From the cell containing the given text, extract its center point as (x, y) coordinate. 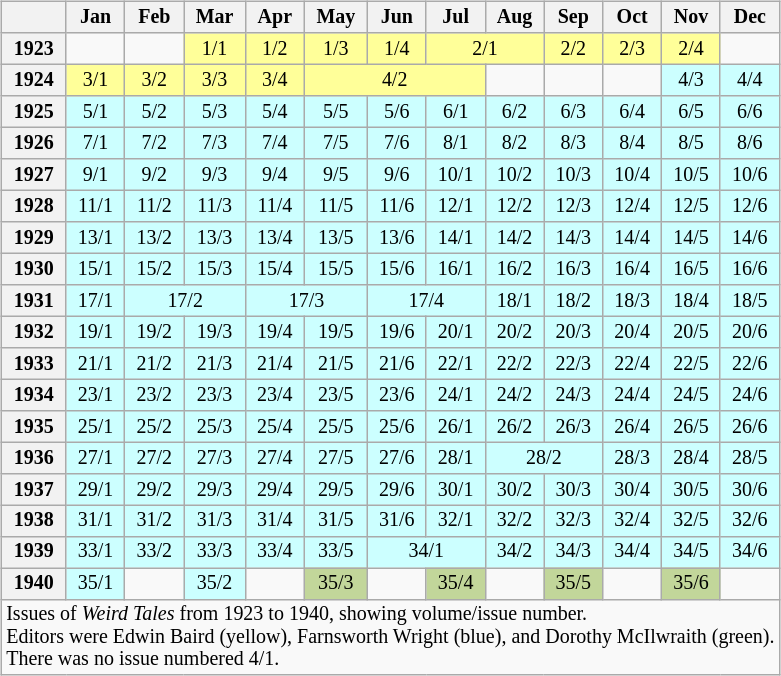
2/4 (692, 48)
35/5 (574, 584)
24/2 (514, 394)
12/4 (632, 206)
26/6 (750, 426)
11/4 (274, 206)
21/6 (396, 364)
1937 (34, 490)
35/2 (215, 584)
24/3 (574, 394)
1933 (34, 364)
6/6 (750, 112)
25/2 (154, 426)
18/4 (692, 300)
4/3 (692, 80)
19/2 (154, 332)
35/6 (692, 584)
10/3 (574, 174)
33/2 (154, 552)
8/6 (750, 144)
1935 (34, 426)
31/4 (274, 520)
17/4 (426, 300)
16/4 (632, 268)
20/3 (574, 332)
31/1 (96, 520)
1939 (34, 552)
26/4 (632, 426)
31/6 (396, 520)
25/1 (96, 426)
29/2 (154, 490)
17/3 (306, 300)
28/3 (632, 458)
1932 (34, 332)
25/4 (274, 426)
32/3 (574, 520)
26/2 (514, 426)
5/3 (215, 112)
22/6 (750, 364)
15/6 (396, 268)
14/3 (574, 238)
18/1 (514, 300)
25/6 (396, 426)
6/2 (514, 112)
6/5 (692, 112)
31/3 (215, 520)
24/1 (456, 394)
11/5 (336, 206)
16/1 (456, 268)
13/5 (336, 238)
5/5 (336, 112)
9/3 (215, 174)
12/3 (574, 206)
30/3 (574, 490)
21/4 (274, 364)
16/6 (750, 268)
18/2 (574, 300)
27/2 (154, 458)
34/6 (750, 552)
1928 (34, 206)
30/4 (632, 490)
20/6 (750, 332)
Sep (574, 18)
1929 (34, 238)
7/3 (215, 144)
14/4 (632, 238)
Dec (750, 18)
23/3 (215, 394)
20/2 (514, 332)
6/3 (574, 112)
6/4 (632, 112)
23/1 (96, 394)
15/5 (336, 268)
32/2 (514, 520)
1934 (34, 394)
Mar (215, 18)
30/2 (514, 490)
32/4 (632, 520)
Apr (274, 18)
12/1 (456, 206)
29/1 (96, 490)
1927 (34, 174)
11/3 (215, 206)
8/5 (692, 144)
10/2 (514, 174)
5/2 (154, 112)
24/6 (750, 394)
2/3 (632, 48)
Jan (96, 18)
15/2 (154, 268)
5/1 (96, 112)
27/4 (274, 458)
5/6 (396, 112)
7/6 (396, 144)
23/2 (154, 394)
3/2 (154, 80)
30/5 (692, 490)
15/1 (96, 268)
4/2 (394, 80)
20/4 (632, 332)
1931 (34, 300)
10/6 (750, 174)
18/3 (632, 300)
34/2 (514, 552)
6/1 (456, 112)
35/3 (336, 584)
16/3 (574, 268)
19/3 (215, 332)
Aug (514, 18)
11/2 (154, 206)
21/1 (96, 364)
9/4 (274, 174)
17/2 (186, 300)
7/4 (274, 144)
1/3 (336, 48)
8/3 (574, 144)
12/6 (750, 206)
14/5 (692, 238)
Jun (396, 18)
20/5 (692, 332)
25/3 (215, 426)
10/5 (692, 174)
13/6 (396, 238)
34/3 (574, 552)
19/4 (274, 332)
9/5 (336, 174)
1938 (34, 520)
1923 (34, 48)
15/3 (215, 268)
13/3 (215, 238)
1925 (34, 112)
16/5 (692, 268)
3/4 (274, 80)
May (336, 18)
22/5 (692, 364)
29/3 (215, 490)
13/2 (154, 238)
34/1 (426, 552)
27/6 (396, 458)
21/3 (215, 364)
34/5 (692, 552)
1940 (34, 584)
8/1 (456, 144)
8/4 (632, 144)
12/5 (692, 206)
28/4 (692, 458)
22/3 (574, 364)
26/3 (574, 426)
13/4 (274, 238)
19/1 (96, 332)
32/5 (692, 520)
30/6 (750, 490)
Jul (456, 18)
32/6 (750, 520)
11/6 (396, 206)
14/1 (456, 238)
9/6 (396, 174)
31/2 (154, 520)
27/1 (96, 458)
29/6 (396, 490)
33/5 (336, 552)
4/4 (750, 80)
22/2 (514, 364)
35/1 (96, 584)
7/5 (336, 144)
1924 (34, 80)
32/1 (456, 520)
23/4 (274, 394)
27/5 (336, 458)
3/3 (215, 80)
22/1 (456, 364)
1926 (34, 144)
24/5 (692, 394)
25/5 (336, 426)
19/5 (336, 332)
3/1 (96, 80)
28/1 (456, 458)
28/2 (544, 458)
12/2 (514, 206)
30/1 (456, 490)
Nov (692, 18)
2/1 (485, 48)
19/6 (396, 332)
31/5 (336, 520)
1/4 (396, 48)
34/4 (632, 552)
7/1 (96, 144)
1/2 (274, 48)
9/2 (154, 174)
5/4 (274, 112)
16/2 (514, 268)
13/1 (96, 238)
23/6 (396, 394)
29/4 (274, 490)
15/4 (274, 268)
21/5 (336, 364)
14/6 (750, 238)
33/1 (96, 552)
10/4 (632, 174)
22/4 (632, 364)
26/1 (456, 426)
11/1 (96, 206)
1930 (34, 268)
9/1 (96, 174)
7/2 (154, 144)
29/5 (336, 490)
33/4 (274, 552)
21/2 (154, 364)
33/3 (215, 552)
Feb (154, 18)
8/2 (514, 144)
18/5 (750, 300)
20/1 (456, 332)
28/5 (750, 458)
1/1 (215, 48)
27/3 (215, 458)
24/4 (632, 394)
35/4 (456, 584)
Oct (632, 18)
1936 (34, 458)
26/5 (692, 426)
14/2 (514, 238)
17/1 (96, 300)
23/5 (336, 394)
2/2 (574, 48)
10/1 (456, 174)
